Detect which cell encompasses the target text, then output its [X, Y] center coordinate. 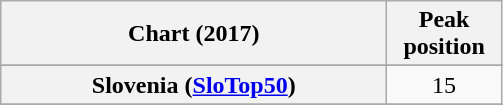
15 [444, 85]
Slovenia (SloTop50) [194, 85]
Peakposition [444, 34]
Chart (2017) [194, 34]
